Locate the cell with the specified text and output its [x, y] center coordinate. 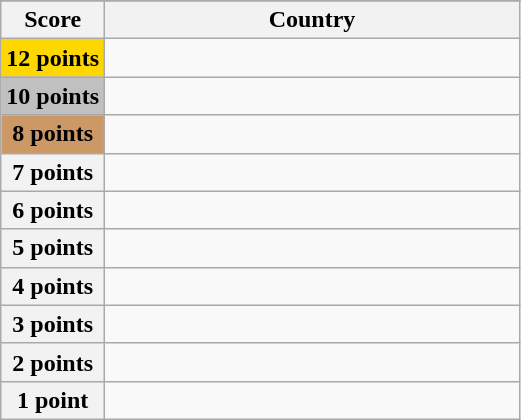
8 points [53, 134]
7 points [53, 172]
10 points [53, 96]
6 points [53, 210]
5 points [53, 248]
2 points [53, 362]
3 points [53, 324]
Score [53, 20]
1 point [53, 400]
Country [312, 20]
4 points [53, 286]
12 points [53, 58]
